Return the (X, Y) coordinate for the center point of the cell that contains the specified text.  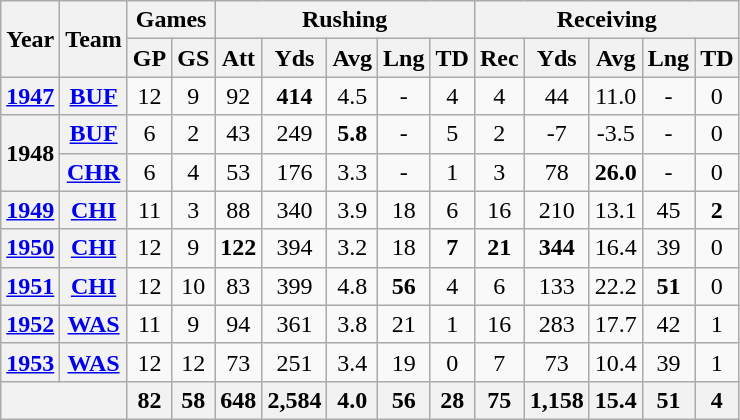
1953 (30, 362)
13.1 (616, 210)
11.0 (616, 96)
58 (194, 400)
1948 (30, 153)
78 (556, 172)
19 (404, 362)
Games (170, 20)
45 (668, 210)
251 (294, 362)
92 (238, 96)
Team (94, 39)
42 (668, 324)
1949 (30, 210)
94 (238, 324)
3.8 (352, 324)
Year (30, 39)
133 (556, 286)
Rushing (345, 20)
82 (149, 400)
1,158 (556, 400)
83 (238, 286)
GS (194, 58)
340 (294, 210)
1950 (30, 248)
17.7 (616, 324)
210 (556, 210)
75 (499, 400)
15.4 (616, 400)
53 (238, 172)
10 (194, 286)
4.8 (352, 286)
648 (238, 400)
3.3 (352, 172)
344 (556, 248)
176 (294, 172)
1951 (30, 286)
22.2 (616, 286)
283 (556, 324)
5 (452, 134)
28 (452, 400)
122 (238, 248)
249 (294, 134)
44 (556, 96)
Rec (499, 58)
2,584 (294, 400)
3.2 (352, 248)
399 (294, 286)
1947 (30, 96)
1952 (30, 324)
Receiving (606, 20)
4.5 (352, 96)
414 (294, 96)
361 (294, 324)
10.4 (616, 362)
3.9 (352, 210)
Att (238, 58)
88 (238, 210)
GP (149, 58)
4.0 (352, 400)
43 (238, 134)
-3.5 (616, 134)
394 (294, 248)
26.0 (616, 172)
3.4 (352, 362)
16.4 (616, 248)
CHR (94, 172)
5.8 (352, 134)
-7 (556, 134)
